Return [X, Y] of the center of cell containing provided text 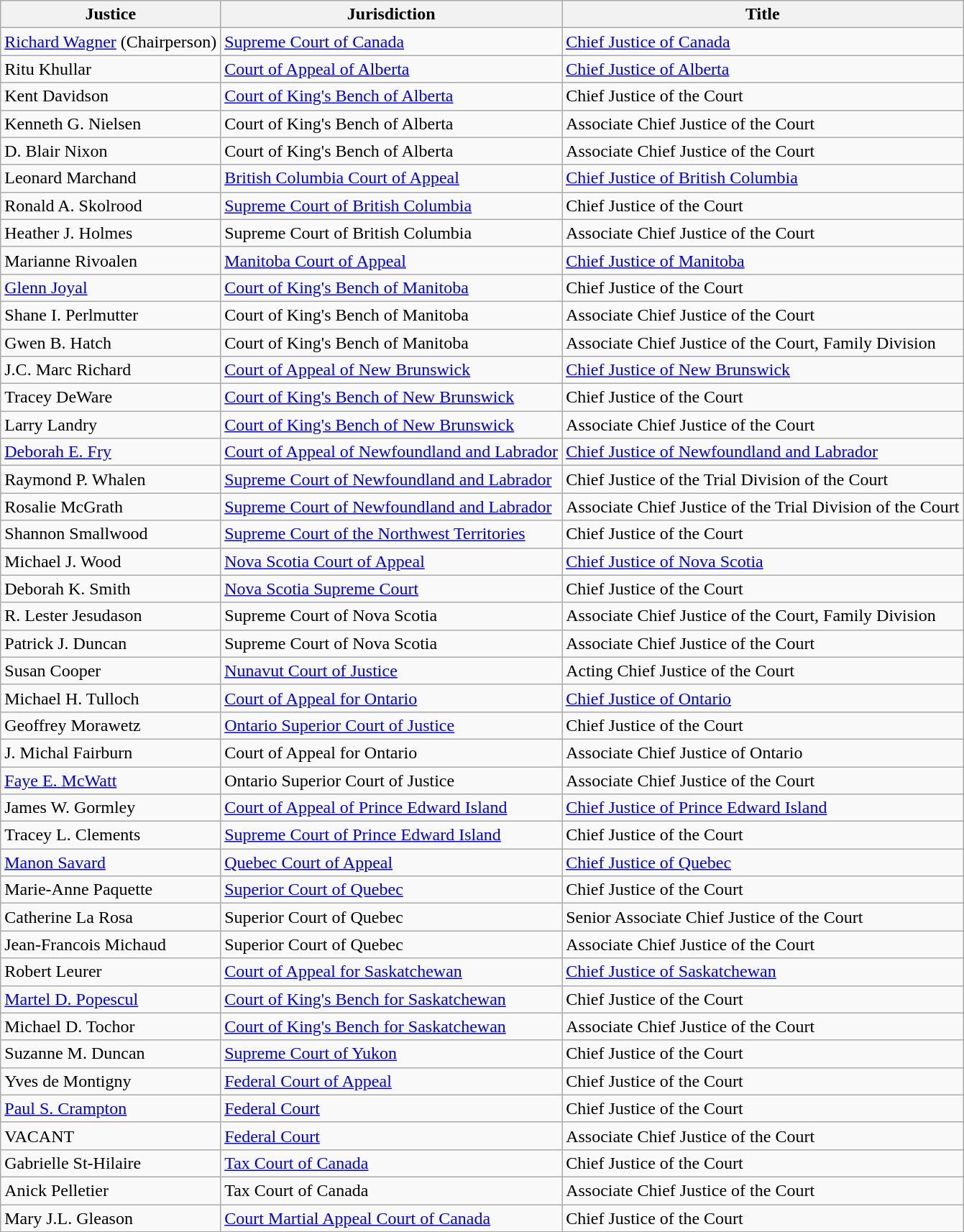
Chief Justice of Quebec [763, 863]
R. Lester Jesudason [111, 616]
Federal Court of Appeal [391, 1081]
Shannon Smallwood [111, 534]
D. Blair Nixon [111, 151]
Kent Davidson [111, 96]
Shane I. Perlmutter [111, 315]
Marie-Anne Paquette [111, 890]
Supreme Court of Canada [391, 42]
Court of Appeal of Alberta [391, 69]
Supreme Court of the Northwest Territories [391, 534]
Nova Scotia Court of Appeal [391, 561]
Ritu Khullar [111, 69]
Richard Wagner (Chairperson) [111, 42]
Mary J.L. Gleason [111, 1218]
Chief Justice of Newfoundland and Labrador [763, 452]
Michael H. Tulloch [111, 698]
Deborah K. Smith [111, 589]
Faye E. McWatt [111, 780]
Deborah E. Fry [111, 452]
Nova Scotia Supreme Court [391, 589]
Susan Cooper [111, 671]
Michael J. Wood [111, 561]
Nunavut Court of Justice [391, 671]
Rosalie McGrath [111, 507]
VACANT [111, 1136]
Chief Justice of Prince Edward Island [763, 808]
Chief Justice of Nova Scotia [763, 561]
Heather J. Holmes [111, 233]
Gabrielle St-Hilaire [111, 1163]
Title [763, 14]
Chief Justice of British Columbia [763, 178]
Chief Justice of New Brunswick [763, 370]
Supreme Court of Prince Edward Island [391, 835]
Marianne Rivoalen [111, 260]
Kenneth G. Nielsen [111, 124]
Larry Landry [111, 425]
Robert Leurer [111, 972]
Glenn Joyal [111, 288]
Acting Chief Justice of the Court [763, 671]
Ronald A. Skolrood [111, 206]
Catherine La Rosa [111, 917]
Court of Appeal of Prince Edward Island [391, 808]
Court Martial Appeal Court of Canada [391, 1218]
Court of Appeal for Saskatchewan [391, 972]
J. Michal Fairburn [111, 753]
Manitoba Court of Appeal [391, 260]
Anick Pelletier [111, 1190]
Jean-Francois Michaud [111, 944]
Chief Justice of Alberta [763, 69]
Court of Appeal of New Brunswick [391, 370]
Geoffrey Morawetz [111, 725]
Gwen B. Hatch [111, 343]
Senior Associate Chief Justice of the Court [763, 917]
Quebec Court of Appeal [391, 863]
Supreme Court of Yukon [391, 1054]
Patrick J. Duncan [111, 643]
Justice [111, 14]
British Columbia Court of Appeal [391, 178]
James W. Gormley [111, 808]
Leonard Marchand [111, 178]
Associate Chief Justice of the Trial Division of the Court [763, 507]
Court of Appeal of Newfoundland and Labrador [391, 452]
Chief Justice of the Trial Division of the Court [763, 479]
Chief Justice of Saskatchewan [763, 972]
Tracey DeWare [111, 397]
Manon Savard [111, 863]
Chief Justice of Ontario [763, 698]
Raymond P. Whalen [111, 479]
Yves de Montigny [111, 1081]
Martel D. Popescul [111, 999]
Associate Chief Justice of Ontario [763, 753]
Chief Justice of Canada [763, 42]
Jurisdiction [391, 14]
Tracey L. Clements [111, 835]
Michael D. Tochor [111, 1026]
J.C. Marc Richard [111, 370]
Paul S. Crampton [111, 1108]
Chief Justice of Manitoba [763, 260]
Suzanne M. Duncan [111, 1054]
